Return [x, y] of the center of cell containing provided text 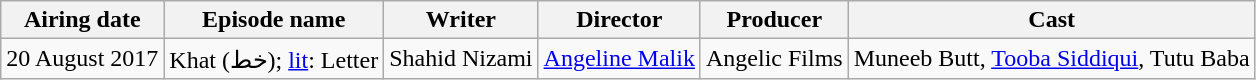
Cast [1052, 20]
Khat (خط); lit: Letter [274, 59]
20 August 2017 [82, 59]
Episode name [274, 20]
Shahid Nizami [461, 59]
Airing date [82, 20]
Angelic Films [774, 59]
Angeline Malik [619, 59]
Muneeb Butt, Tooba Siddiqui, Tutu Baba [1052, 59]
Producer [774, 20]
Writer [461, 20]
Director [619, 20]
